Scan for the cell matching the given text and deliver its [x, y] coordinate at center. 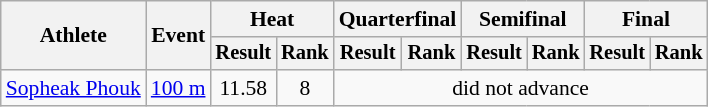
100 m [178, 88]
11.58 [244, 88]
Sopheak Phouk [74, 88]
Final [646, 19]
Quarterfinal [398, 19]
Heat [272, 19]
Semifinal [522, 19]
8 [305, 88]
Athlete [74, 36]
Event [178, 36]
did not advance [521, 88]
